Search for the cell housing the specified text and yield its [X, Y] center coordinate. 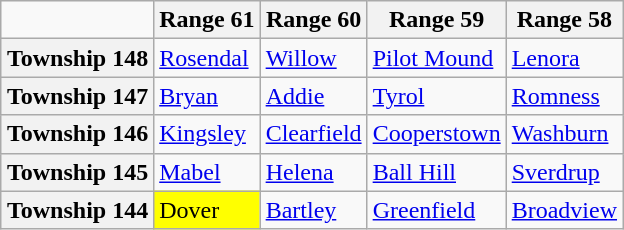
Tyrol [436, 96]
Washburn [564, 134]
Ball Hill [436, 172]
Dover [207, 210]
Township 147 [77, 96]
Romness [564, 96]
Range 58 [564, 20]
Lenora [564, 58]
Bryan [207, 96]
Range 61 [207, 20]
Bartley [314, 210]
Township 145 [77, 172]
Range 60 [314, 20]
Broadview [564, 210]
Cooperstown [436, 134]
Greenfield [436, 210]
Mabel [207, 172]
Township 144 [77, 210]
Kingsley [207, 134]
Township 146 [77, 134]
Addie [314, 96]
Sverdrup [564, 172]
Clearfield [314, 134]
Willow [314, 58]
Helena [314, 172]
Pilot Mound [436, 58]
Range 59 [436, 20]
Township 148 [77, 58]
Rosendal [207, 58]
